Scan for the cell matching the given text and deliver its (x, y) coordinate at center. 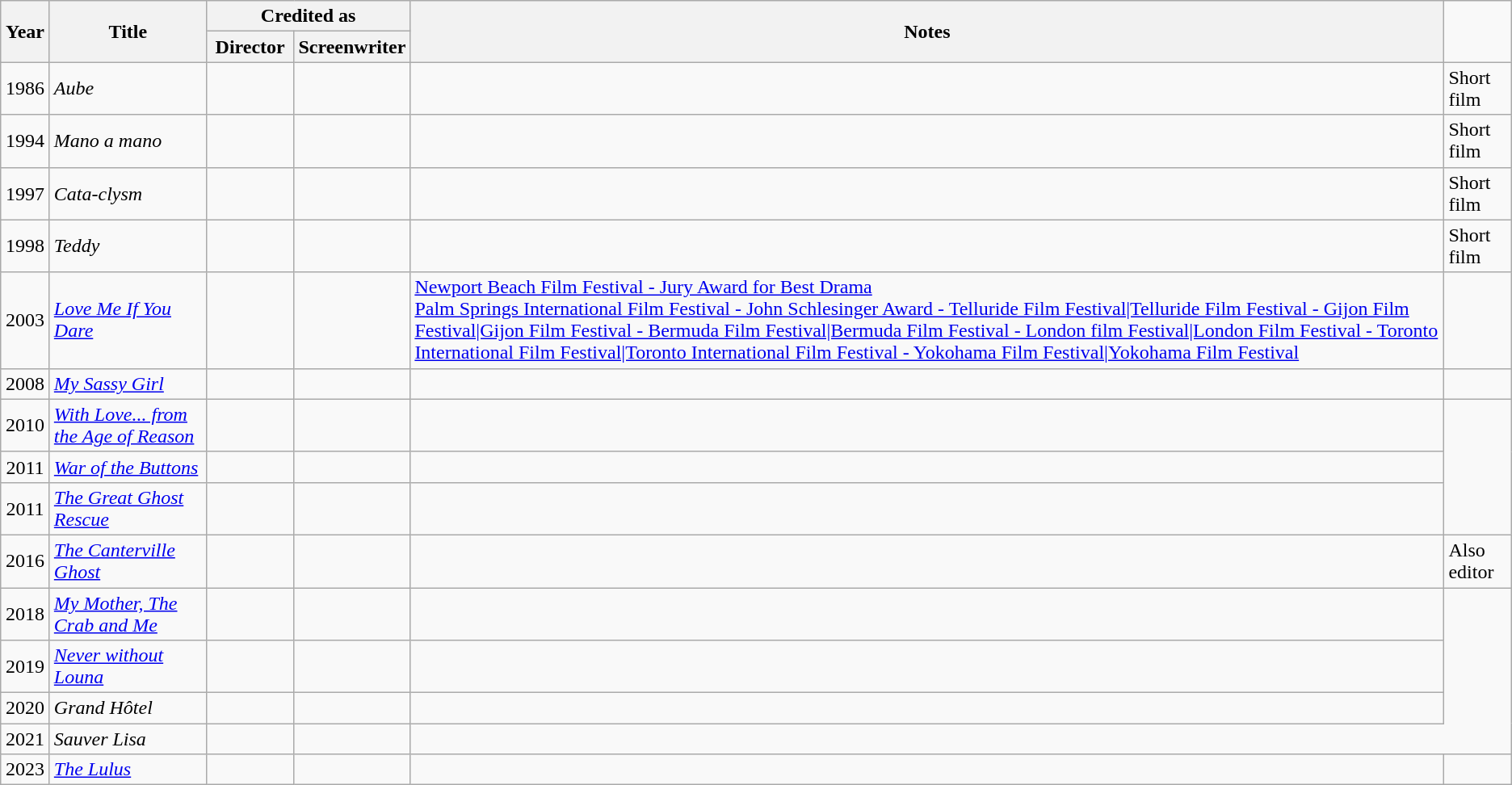
2018 (26, 614)
Notes (927, 31)
Title (128, 31)
2020 (26, 708)
2023 (26, 770)
My Sassy Girl (128, 384)
2003 (26, 320)
Cata-clysm (128, 194)
Year (26, 31)
Credited as (308, 16)
Grand Hôtel (128, 708)
Aube (128, 89)
1998 (26, 246)
The Lulus (128, 770)
Sauver Lisa (128, 739)
2019 (26, 667)
The Canterville Ghost (128, 560)
Teddy (128, 246)
2008 (26, 384)
Never without Louna (128, 667)
War of the Buttons (128, 467)
1986 (26, 89)
2021 (26, 739)
Love Me If You Dare (128, 320)
My Mother, The Crab and Me (128, 614)
With Love... from the Age of Reason (128, 425)
1997 (26, 194)
2010 (26, 425)
Mano a mano (128, 141)
1994 (26, 141)
2016 (26, 560)
Screenwriter (352, 47)
Director (250, 47)
The Great Ghost Rescue (128, 509)
Also editor (1478, 560)
